Return (x, y) of the center of cell containing provided text 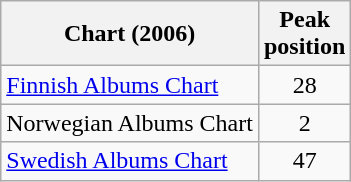
Peakposition (304, 34)
47 (304, 161)
Norwegian Albums Chart (130, 123)
Swedish Albums Chart (130, 161)
Chart (2006) (130, 34)
2 (304, 123)
28 (304, 85)
Finnish Albums Chart (130, 85)
